Find where the given text appears and provide that cell's center as [X, Y] coordinate. 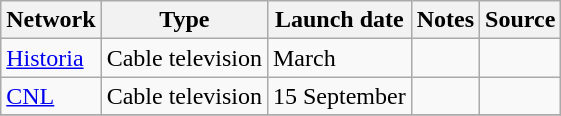
CNL [51, 96]
Source [520, 20]
Notes [445, 20]
Type [184, 20]
March [339, 58]
Network [51, 20]
15 September [339, 96]
Historia [51, 58]
Launch date [339, 20]
